Extract the (X, Y) coordinate from the center of the cell holding the provided text.  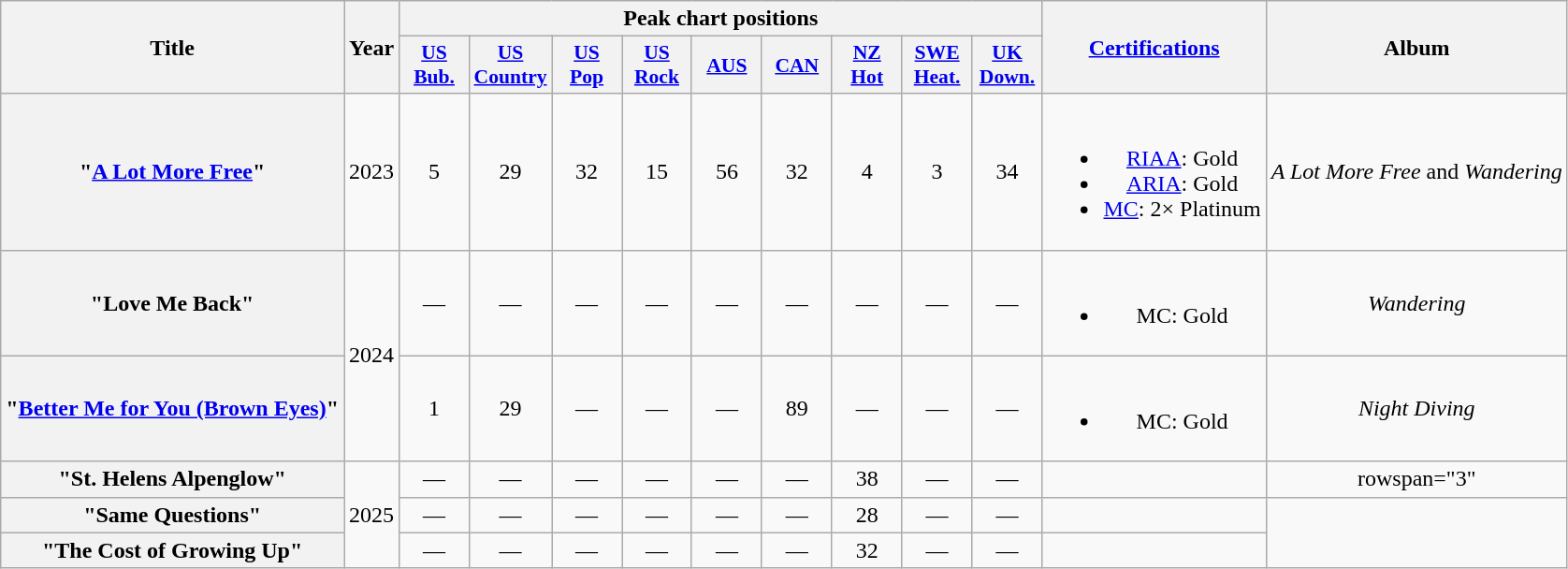
RIAA: GoldARIA: GoldMC: 2× Platinum (1154, 172)
USPop (588, 66)
4 (866, 172)
3 (937, 172)
28 (866, 515)
56 (726, 172)
2025 (372, 515)
Wandering (1416, 303)
Year (372, 47)
AUS (726, 66)
15 (657, 172)
34 (1007, 172)
"Same Questions" (172, 515)
rowspan="3" (1416, 479)
"Love Me Back" (172, 303)
Title (172, 47)
SWEHeat. (937, 66)
Peak chart positions (720, 19)
89 (797, 408)
1 (434, 408)
USCountry (511, 66)
Certifications (1154, 47)
UKDown. (1007, 66)
"A Lot More Free" (172, 172)
"St. Helens Alpenglow" (172, 479)
"The Cost of Growing Up" (172, 550)
NZHot (866, 66)
Night Diving (1416, 408)
CAN (797, 66)
USRock (657, 66)
Album (1416, 47)
USBub. (434, 66)
5 (434, 172)
2024 (372, 356)
A Lot More Free and Wandering (1416, 172)
38 (866, 479)
2023 (372, 172)
"Better Me for You (Brown Eyes)" (172, 408)
